Scan for the cell matching the given text and deliver its [x, y] coordinate at center. 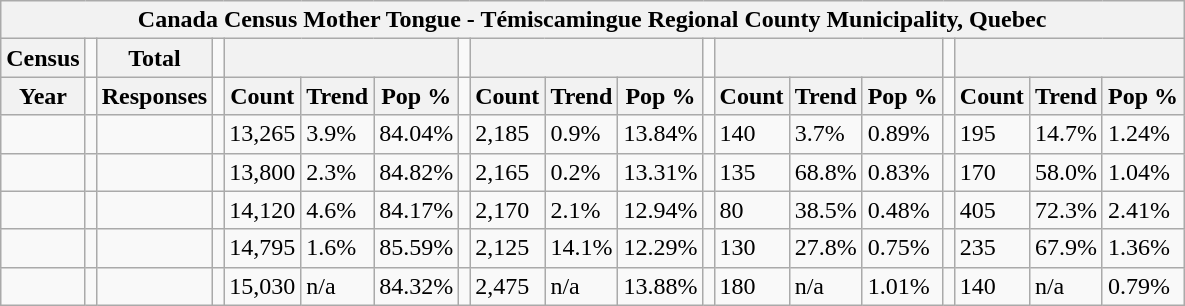
13,265 [262, 134]
14,120 [262, 210]
3.7% [826, 134]
1.24% [1142, 134]
14.1% [582, 248]
0.2% [582, 172]
84.32% [416, 286]
14.7% [1066, 134]
84.17% [416, 210]
1.01% [902, 286]
84.82% [416, 172]
14,795 [262, 248]
1.36% [1142, 248]
2,185 [508, 134]
135 [752, 172]
Total [154, 58]
Canada Census Mother Tongue - Témiscamingue Regional County Municipality, Quebec [592, 20]
2,475 [508, 286]
67.9% [1066, 248]
Responses [154, 96]
195 [992, 134]
2.1% [582, 210]
0.75% [902, 248]
85.59% [416, 248]
0.48% [902, 210]
38.5% [826, 210]
12.94% [660, 210]
2,170 [508, 210]
72.3% [1066, 210]
1.04% [1142, 172]
13.88% [660, 286]
Year [43, 96]
2.41% [1142, 210]
58.0% [1066, 172]
4.6% [338, 210]
13.84% [660, 134]
1.6% [338, 248]
Census [43, 58]
2.3% [338, 172]
84.04% [416, 134]
3.9% [338, 134]
235 [992, 248]
2,165 [508, 172]
170 [992, 172]
27.8% [826, 248]
12.29% [660, 248]
0.83% [902, 172]
405 [992, 210]
130 [752, 248]
0.89% [902, 134]
15,030 [262, 286]
0.79% [1142, 286]
13.31% [660, 172]
0.9% [582, 134]
68.8% [826, 172]
180 [752, 286]
2,125 [508, 248]
80 [752, 210]
13,800 [262, 172]
